Determine the [X, Y] coordinate at the center of the cell enclosing the given text.  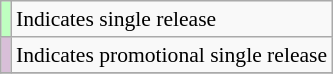
Indicates promotional single release [172, 55]
Indicates single release [172, 19]
